Determine the (X, Y) coordinate at the center of the cell enclosing the given text.  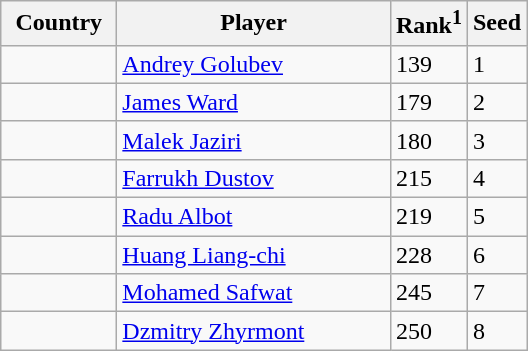
4 (496, 178)
Seed (496, 24)
Huang Liang-chi (254, 255)
Country (59, 24)
7 (496, 293)
1 (496, 64)
3 (496, 140)
James Ward (254, 102)
Mohamed Safwat (254, 293)
179 (428, 102)
8 (496, 331)
2 (496, 102)
228 (428, 255)
Player (254, 24)
Malek Jaziri (254, 140)
Rank1 (428, 24)
139 (428, 64)
6 (496, 255)
5 (496, 217)
250 (428, 331)
245 (428, 293)
Dzmitry Zhyrmont (254, 331)
Radu Albot (254, 217)
215 (428, 178)
219 (428, 217)
180 (428, 140)
Farrukh Dustov (254, 178)
Andrey Golubev (254, 64)
